Determine the (X, Y) coordinate at the center of the cell enclosing the given text.  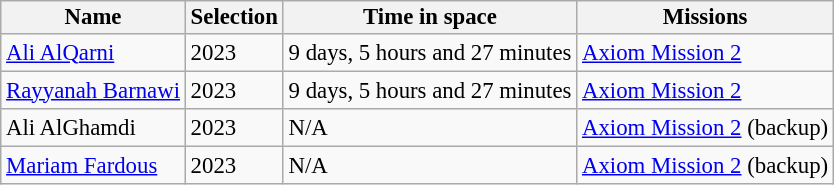
Selection (234, 17)
Ali AlGhamdi (94, 127)
Name (94, 17)
Time in space (430, 17)
Mariam Fardous (94, 165)
Rayyanah Barnawi (94, 90)
Ali AlQarni (94, 52)
Missions (706, 17)
